Return the [X, Y] coordinate for the center point of the cell that contains the specified text.  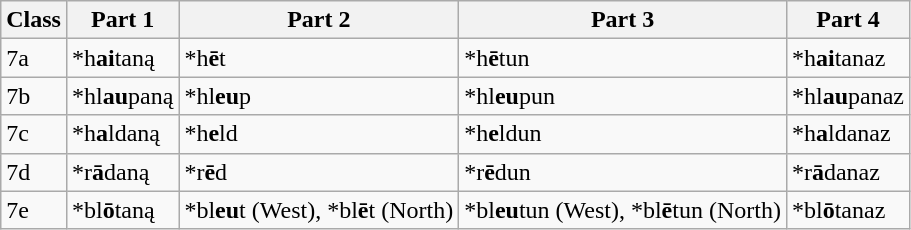
Class [34, 20]
*blōtanaz [848, 210]
7a [34, 58]
*haitanaz [848, 58]
*blōtaną [122, 210]
*hēt [319, 58]
*hleup [319, 96]
*held [319, 134]
*rādanaz [848, 172]
*rēd [319, 172]
*haitaną [122, 58]
*hleupun [623, 96]
Part 2 [319, 20]
*hlaupanaz [848, 96]
*hētun [623, 58]
7c [34, 134]
7b [34, 96]
*bleutun (West), *blētun (North) [623, 210]
*rādaną [122, 172]
Part 1 [122, 20]
*haldaną [122, 134]
*heldun [623, 134]
*bleut (West), *blēt (North) [319, 210]
*rēdun [623, 172]
Part 3 [623, 20]
7d [34, 172]
7e [34, 210]
*haldanaz [848, 134]
Part 4 [848, 20]
*hlaupaną [122, 96]
